Provide the (X, Y) coordinate of the cell's center where the given text is located.  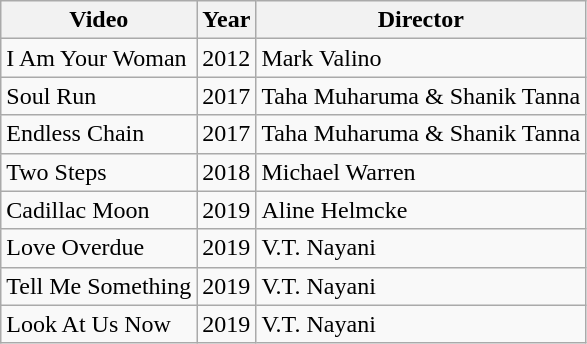
2012 (226, 58)
Soul Run (99, 96)
Aline Helmcke (421, 210)
I Am Your Woman (99, 58)
Look At Us Now (99, 324)
Endless Chain (99, 134)
Mark Valino (421, 58)
Michael Warren (421, 172)
Year (226, 20)
2018 (226, 172)
Cadillac Moon (99, 210)
Video (99, 20)
Director (421, 20)
Love Overdue (99, 248)
Tell Me Something (99, 286)
Two Steps (99, 172)
